Extract the [X, Y] coordinate from the center of the cell holding the provided text.  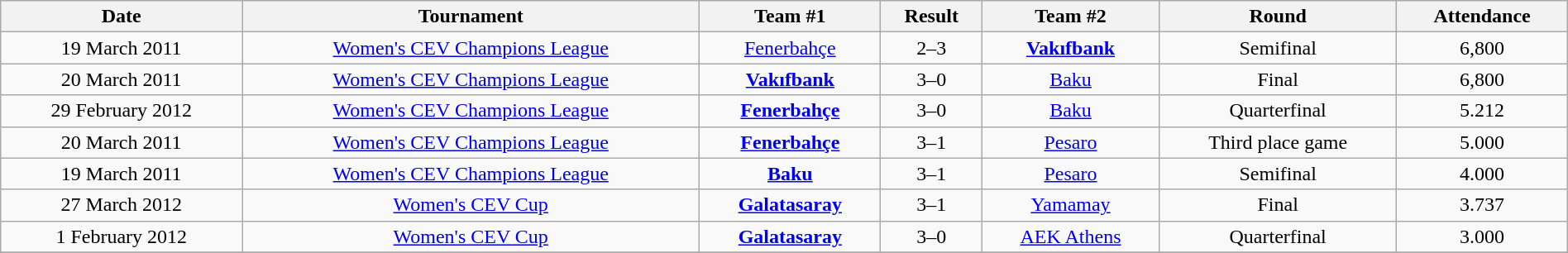
AEK Athens [1071, 236]
5.000 [1482, 142]
Team #1 [791, 17]
Team #2 [1071, 17]
5.212 [1482, 111]
27 March 2012 [122, 205]
Result [931, 17]
3.000 [1482, 236]
Date [122, 17]
Yamamay [1071, 205]
3.737 [1482, 205]
Attendance [1482, 17]
29 February 2012 [122, 111]
Third place game [1278, 142]
Tournament [471, 17]
1 February 2012 [122, 236]
Round [1278, 17]
2–3 [931, 48]
4.000 [1482, 174]
